Provide the [X, Y] coordinate of the cell's center where the given text is located.  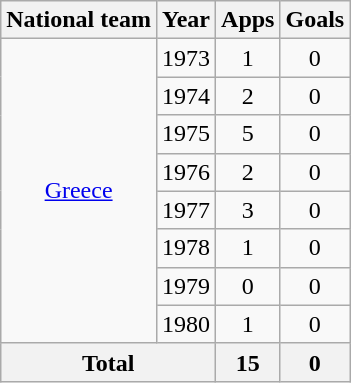
Apps [248, 20]
1974 [186, 96]
1973 [186, 58]
15 [248, 362]
3 [248, 210]
National team [79, 20]
Total [108, 362]
1980 [186, 324]
1976 [186, 172]
1977 [186, 210]
5 [248, 134]
1979 [186, 286]
Greece [79, 191]
1975 [186, 134]
Year [186, 20]
Goals [315, 20]
1978 [186, 248]
